Locate the cell with the specified text and output its [X, Y] center coordinate. 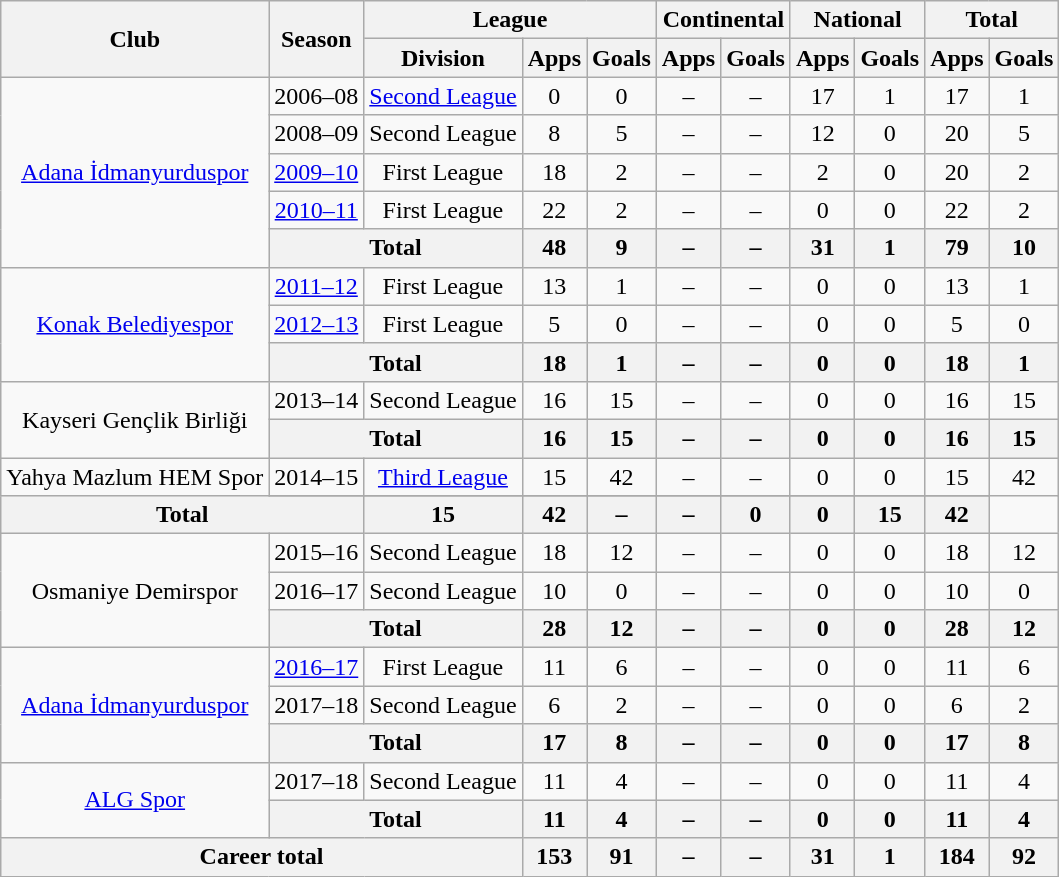
79 [957, 248]
National [857, 20]
2014–15 [316, 477]
Osmaniye Demirspor [135, 591]
2010–11 [316, 210]
2009–10 [316, 172]
184 [957, 857]
92 [1024, 857]
Division [443, 58]
Konak Belediyespor [135, 324]
Season [316, 39]
Kayseri Gençlik Birliği [135, 419]
2015–16 [316, 553]
Continental [723, 20]
2011–12 [316, 286]
Third League [443, 477]
2008–09 [316, 134]
League [510, 20]
2006–08 [316, 96]
Yahya Mazlum HEM Spor [135, 477]
153 [554, 857]
9 [622, 248]
48 [554, 248]
2013–14 [316, 400]
91 [622, 857]
Club [135, 39]
ALG Spor [135, 800]
2012–13 [316, 324]
Career total [262, 857]
